Extract the [X, Y] coordinate from the center of the cell holding the provided text.  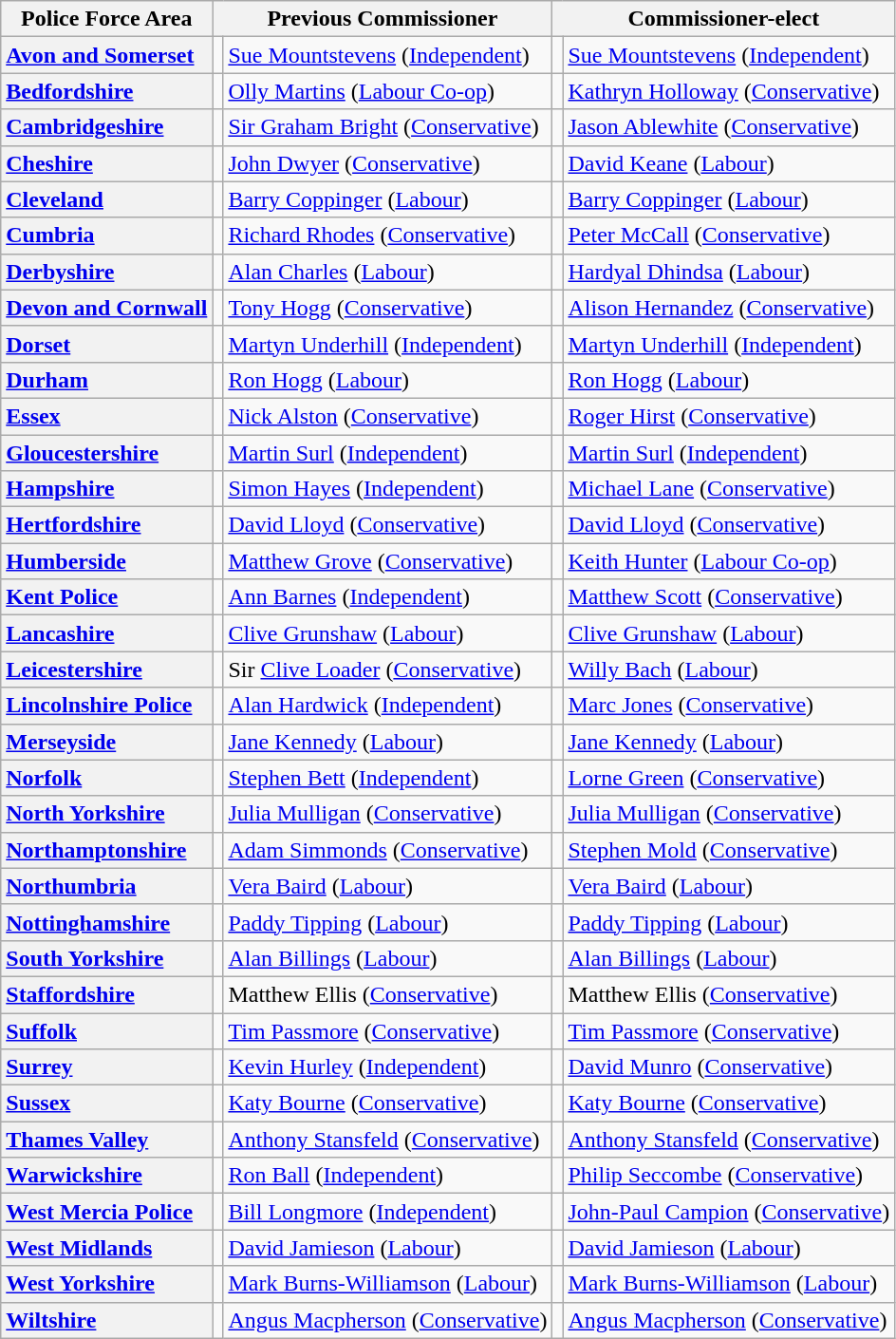
Hardyal Dhindsa (Labour) [729, 272]
Kevin Hurley (Independent) [387, 1067]
Kent Police [106, 597]
Nick Alston (Conservative) [387, 416]
Humberside [106, 561]
Police Force Area [106, 19]
Gloucestershire [106, 453]
Simon Hayes (Independent) [387, 489]
Sir Clive Loader (Conservative) [387, 669]
Commissioner-elect [723, 19]
Previous Commissioner [383, 19]
Cambridgeshire [106, 127]
Alison Hernandez (Conservative) [729, 308]
John-Paul Campion (Conservative) [729, 1212]
Matthew Scott (Conservative) [729, 597]
Hertfordshire [106, 525]
Suffolk [106, 1030]
Kathryn Holloway (Conservative) [729, 91]
Ron Ball (Independent) [387, 1176]
Matthew Grove (Conservative) [387, 561]
Lorne Green (Conservative) [729, 778]
John Dwyer (Conservative) [387, 163]
Cleveland [106, 199]
Devon and Cornwall [106, 308]
West Midlands [106, 1248]
Adam Simmonds (Conservative) [387, 850]
Sussex [106, 1103]
Northamptonshire [106, 850]
Nottinghamshire [106, 922]
Jason Ablewhite (Conservative) [729, 127]
David Keane (Labour) [729, 163]
Essex [106, 416]
Thames Valley [106, 1140]
Cheshire [106, 163]
Stephen Mold (Conservative) [729, 850]
Sir Graham Bright (Conservative) [387, 127]
Lincolnshire Police [106, 706]
Durham [106, 380]
Derbyshire [106, 272]
Marc Jones (Conservative) [729, 706]
Ann Barnes (Independent) [387, 597]
Warwickshire [106, 1176]
Hampshire [106, 489]
West Mercia Police [106, 1212]
Peter McCall (Conservative) [729, 236]
Leicestershire [106, 669]
Staffordshire [106, 994]
Dorset [106, 344]
Avon and Somerset [106, 55]
Willy Bach (Labour) [729, 669]
Surrey [106, 1067]
Bedfordshire [106, 91]
Lancashire [106, 633]
Tony Hogg (Conservative) [387, 308]
Michael Lane (Conservative) [729, 489]
Richard Rhodes (Conservative) [387, 236]
Olly Martins (Labour Co-op) [387, 91]
Merseyside [106, 742]
Alan Charles (Labour) [387, 272]
Cumbria [106, 236]
Philip Seccombe (Conservative) [729, 1176]
South Yorkshire [106, 958]
Keith Hunter (Labour Co-op) [729, 561]
Northumbria [106, 886]
David Munro (Conservative) [729, 1067]
Wiltshire [106, 1320]
Norfolk [106, 778]
Stephen Bett (Independent) [387, 778]
Bill Longmore (Independent) [387, 1212]
West Yorkshire [106, 1284]
North Yorkshire [106, 814]
Alan Hardwick (Independent) [387, 706]
Roger Hirst (Conservative) [729, 416]
